Output the [x, y] coordinate of the center of the cell containing the given text.  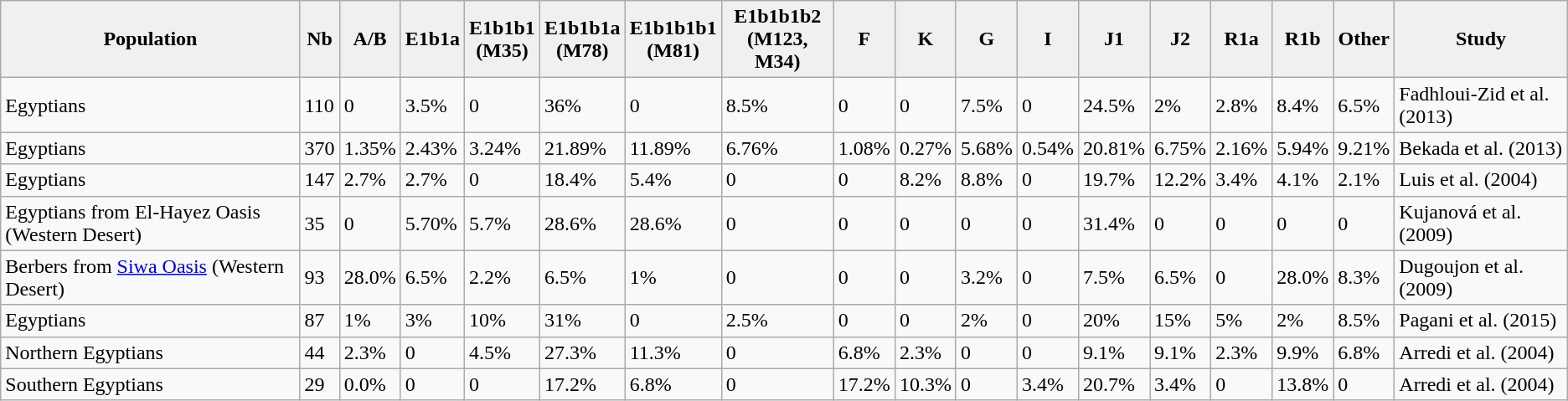
F [864, 39]
110 [320, 105]
Population [151, 39]
24.5% [1114, 105]
8.2% [925, 180]
3.2% [987, 278]
4.5% [503, 352]
20% [1114, 321]
J2 [1181, 39]
Study [1481, 39]
9.21% [1364, 148]
35 [320, 223]
31.4% [1114, 223]
R1a [1241, 39]
5.7% [503, 223]
1.35% [370, 148]
E1b1b1(M35) [503, 39]
5.94% [1303, 148]
Kujanová et al. (2009) [1481, 223]
3.5% [432, 105]
12.2% [1181, 180]
8.3% [1364, 278]
E1b1b1b2(M123, M34) [777, 39]
20.81% [1114, 148]
11.3% [673, 352]
15% [1181, 321]
Southern Egyptians [151, 384]
R1b [1303, 39]
6.76% [777, 148]
I [1047, 39]
6.75% [1181, 148]
Fadhloui-Zid et al. (2013) [1481, 105]
2.5% [777, 321]
21.89% [582, 148]
0.0% [370, 384]
44 [320, 352]
36% [582, 105]
1.08% [864, 148]
2.43% [432, 148]
3% [432, 321]
10% [503, 321]
J1 [1114, 39]
87 [320, 321]
Northern Egyptians [151, 352]
Bekada et al. (2013) [1481, 148]
27.3% [582, 352]
10.3% [925, 384]
13.8% [1303, 384]
E1b1b1b1(M81) [673, 39]
9.9% [1303, 352]
11.89% [673, 148]
E1b1a [432, 39]
19.7% [1114, 180]
K [925, 39]
0.54% [1047, 148]
8.8% [987, 180]
5% [1241, 321]
3.24% [503, 148]
8.4% [1303, 105]
5.4% [673, 180]
2.16% [1241, 148]
5.68% [987, 148]
2.8% [1241, 105]
4.1% [1303, 180]
370 [320, 148]
20.7% [1114, 384]
31% [582, 321]
0.27% [925, 148]
Dugoujon et al. (2009) [1481, 278]
2.2% [503, 278]
Other [1364, 39]
Berbers from Siwa Oasis (Western Desert) [151, 278]
29 [320, 384]
2.1% [1364, 180]
147 [320, 180]
18.4% [582, 180]
Luis et al. (2004) [1481, 180]
5.70% [432, 223]
E1b1b1a(M78) [582, 39]
G [987, 39]
Egyptians from El-Hayez Oasis (Western Desert) [151, 223]
Nb [320, 39]
93 [320, 278]
Pagani et al. (2015) [1481, 321]
A/B [370, 39]
